Capture the cell that displays the provided text and extract its [x, y] central coordinate. 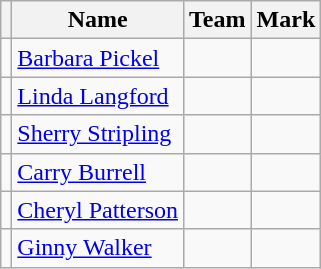
Ginny Walker [98, 248]
Team [218, 20]
Barbara Pickel [98, 58]
Name [98, 20]
Carry Burrell [98, 172]
Sherry Stripling [98, 134]
Linda Langford [98, 96]
Mark [286, 20]
Cheryl Patterson [98, 210]
